Find where the given text appears and provide that cell's center as [X, Y] coordinate. 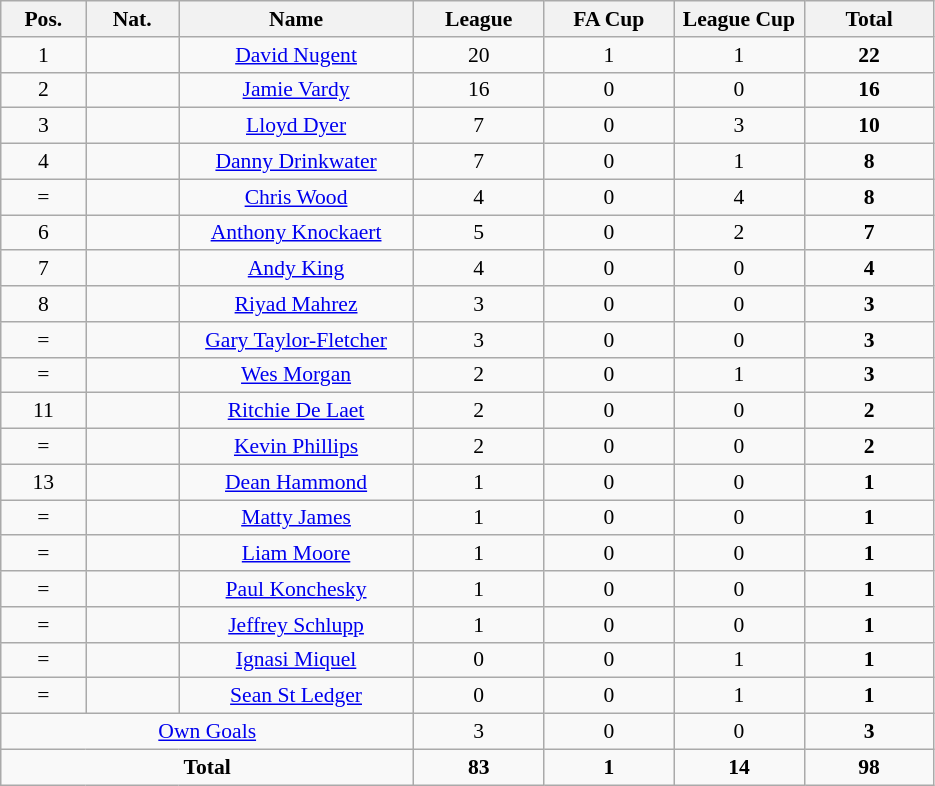
Danny Drinkwater [296, 162]
Sean St Ledger [296, 696]
League Cup [739, 19]
Own Goals [208, 732]
Nat. [132, 19]
6 [44, 233]
Lloyd Dyer [296, 126]
Dean Hammond [296, 482]
Ritchie De Laet [296, 411]
Wes Morgan [296, 375]
Jeffrey Schlupp [296, 625]
83 [479, 767]
13 [44, 482]
22 [869, 55]
10 [869, 126]
Ignasi Miquel [296, 660]
Anthony Knockaert [296, 233]
11 [44, 411]
Liam Moore [296, 554]
FA Cup [609, 19]
David Nugent [296, 55]
14 [739, 767]
League [479, 19]
Paul Konchesky [296, 589]
Jamie Vardy [296, 90]
Riyad Mahrez [296, 304]
98 [869, 767]
Andy King [296, 269]
Matty James [296, 518]
Gary Taylor-Fletcher [296, 340]
20 [479, 55]
Chris Wood [296, 197]
Kevin Phillips [296, 447]
5 [479, 233]
Name [296, 19]
Pos. [44, 19]
